Determine the [x, y] coordinate at the center of the cell enclosing the given text.  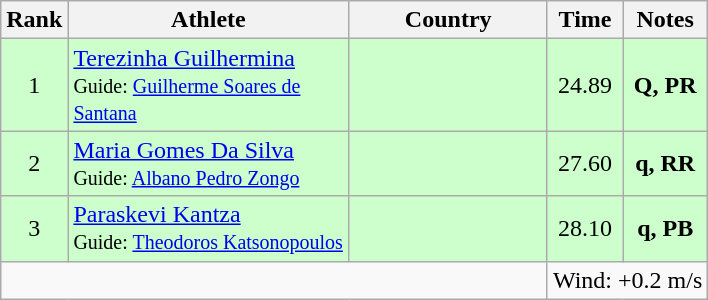
q, RR [666, 164]
Athlete [208, 20]
Q, PR [666, 85]
27.60 [584, 164]
Country [448, 20]
Time [584, 20]
24.89 [584, 85]
Maria Gomes Da SilvaGuide: Albano Pedro Zongo [208, 164]
2 [34, 164]
1 [34, 85]
Rank [34, 20]
q, PB [666, 228]
Terezinha GuilherminaGuide: Guilherme Soares de Santana [208, 85]
28.10 [584, 228]
3 [34, 228]
Paraskevi KantzaGuide: Theodoros Katsonopoulos [208, 228]
Notes [666, 20]
Wind: +0.2 m/s [627, 280]
